Capture the cell that displays the provided text and extract its (X, Y) central coordinate. 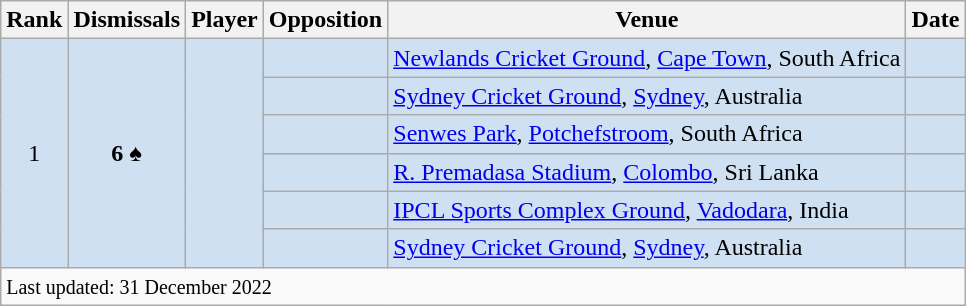
Player (225, 20)
Opposition (325, 20)
Venue (647, 20)
IPCL Sports Complex Ground, Vadodara, India (647, 210)
Senwes Park, Potchefstroom, South Africa (647, 134)
Dismissals (127, 20)
Last updated: 31 December 2022 (483, 286)
1 (34, 153)
R. Premadasa Stadium, Colombo, Sri Lanka (647, 172)
Date (936, 20)
Newlands Cricket Ground, Cape Town, South Africa (647, 58)
Rank (34, 20)
6 ♠ (127, 153)
